Search for the cell housing the specified text and yield its [X, Y] center coordinate. 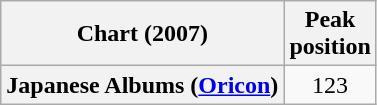
Japanese Albums (Oricon) [142, 85]
Peakposition [330, 34]
123 [330, 85]
Chart (2007) [142, 34]
